Provide the [X, Y] coordinate of the cell's center where the given text is located.  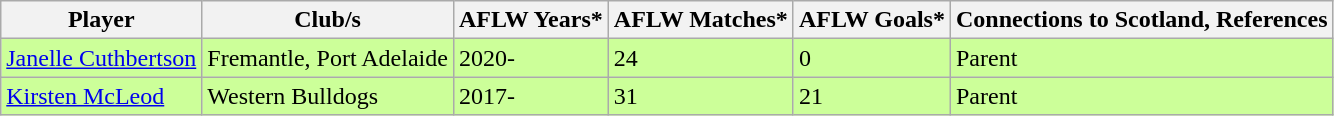
Janelle Cuthbertson [102, 58]
Western Bulldogs [328, 96]
2017- [530, 96]
Player [102, 20]
24 [700, 58]
AFLW Years* [530, 20]
Kirsten McLeod [102, 96]
AFLW Matches* [700, 20]
31 [700, 96]
0 [872, 58]
Connections to Scotland, References [1142, 20]
2020- [530, 58]
21 [872, 96]
Club/s [328, 20]
AFLW Goals* [872, 20]
Fremantle, Port Adelaide [328, 58]
